Determine the [X, Y] coordinate at the center of the cell enclosing the given text.  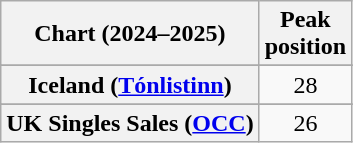
Chart (2024–2025) [130, 34]
Peakposition [305, 34]
26 [305, 123]
UK Singles Sales (OCC) [130, 123]
28 [305, 85]
Iceland (Tónlistinn) [130, 85]
